Locate the cell with the specified text and output its (X, Y) center coordinate. 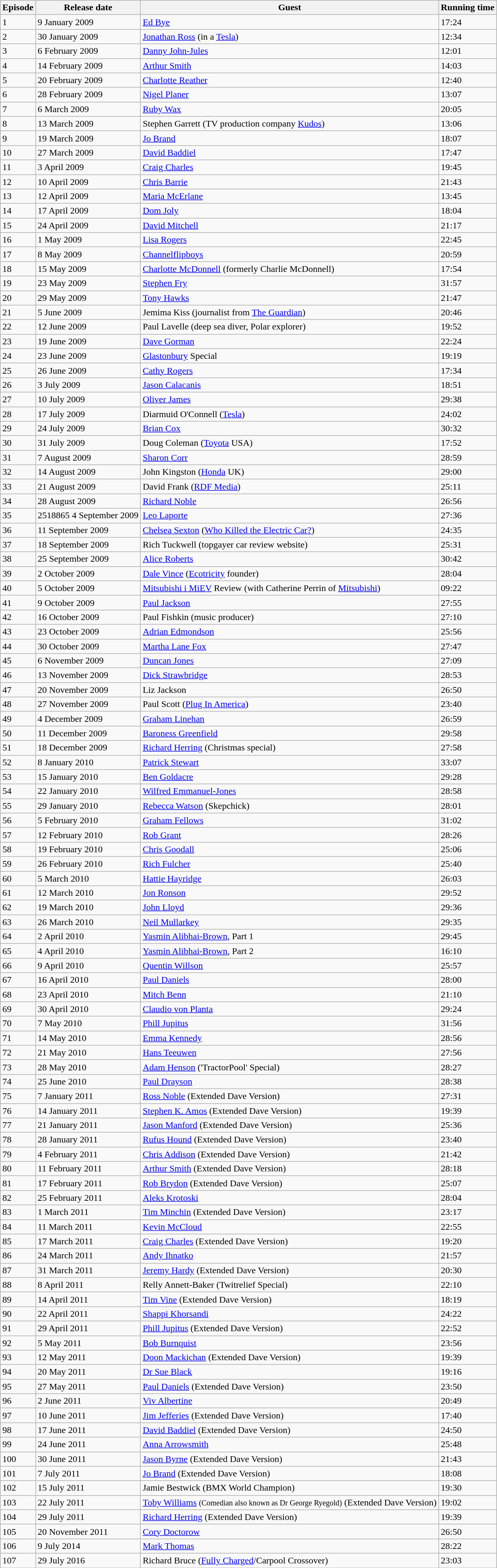
Paul Jackson (290, 602)
23 October 2009 (88, 631)
Adam Henson ('TractorPool' Special) (290, 1067)
Richard Bruce (Fully Charged/Carpool Crossover) (290, 1560)
17 March 2011 (88, 1241)
Doug Coleman (Toyota USA) (290, 443)
29 July 2011 (88, 1517)
29:38 (468, 399)
21:17 (468, 225)
70 (18, 1023)
19:30 (468, 1488)
66 (18, 966)
8 April 2011 (88, 1285)
86 (18, 1256)
47 (18, 690)
Jo Brand (Extended Dave Version) (290, 1473)
19:16 (468, 1372)
17 (18, 254)
19:19 (468, 356)
25:48 (468, 1444)
12 March 2010 (88, 893)
23 June 2009 (88, 356)
17:34 (468, 370)
12:40 (468, 80)
Paul Scott (Plug In America) (290, 704)
107 (18, 1560)
14 January 2011 (88, 1111)
22 April 2011 (88, 1314)
28:18 (468, 1169)
23:17 (468, 1212)
23 April 2010 (88, 994)
Channelflipboys (290, 254)
18:04 (468, 211)
28:26 (468, 835)
10 July 2009 (88, 399)
Toby Williams (Comedian also known as Dr George Ryegold) (Extended Dave Version) (290, 1502)
6 February 2009 (88, 51)
9 (18, 138)
20:05 (468, 109)
28 August 2009 (88, 501)
21 May 2010 (88, 1052)
13:06 (468, 124)
29:28 (468, 777)
26 June 2009 (88, 370)
29 July 2016 (88, 1560)
78 (18, 1140)
13:07 (468, 95)
Patrick Stewart (290, 762)
3 (18, 51)
31 July 2009 (88, 443)
101 (18, 1473)
22:10 (468, 1285)
24 June 2011 (88, 1444)
19 June 2009 (88, 341)
95 (18, 1386)
Charlotte Reather (290, 80)
30 October 2009 (88, 646)
29:35 (468, 922)
18:51 (468, 385)
18:08 (468, 1473)
Jeremy Hardy (Extended Dave Version) (290, 1270)
67 (18, 980)
Running time (468, 8)
Paul Drayson (290, 1081)
22:55 (468, 1227)
17 July 2009 (88, 414)
28:56 (468, 1038)
104 (18, 1517)
28:22 (468, 1546)
Viv Albertine (290, 1401)
2 (18, 37)
1 March 2011 (88, 1212)
13 November 2009 (88, 675)
46 (18, 675)
71 (18, 1038)
24:22 (468, 1314)
6 November 2009 (88, 661)
25:07 (468, 1183)
5 February 2010 (88, 820)
20:46 (468, 312)
Danny John-Jules (290, 51)
2 October 2009 (88, 574)
Cathy Rogers (290, 370)
56 (18, 820)
Glastonbury Special (290, 356)
68 (18, 994)
David Baddiel (290, 153)
103 (18, 1502)
16 April 2010 (88, 980)
Sharon Corr (290, 458)
42 (18, 617)
18 (18, 269)
12 June 2009 (88, 327)
Shappi Khorsandi (290, 1314)
31 (18, 458)
69 (18, 1009)
16 (18, 240)
52 (18, 762)
6 March 2009 (88, 109)
3 April 2009 (88, 167)
91 (18, 1328)
John Lloyd (290, 908)
7 May 2010 (88, 1023)
82 (18, 1198)
Kevin McCloud (290, 1227)
30:32 (468, 429)
Leo Laporte (290, 516)
Paul Fishkin (music producer) (290, 617)
Dr Sue Black (290, 1372)
Alice Roberts (290, 559)
Jason Manford (Extended Dave Version) (290, 1125)
5 (18, 80)
19 March 2010 (88, 908)
30 April 2010 (88, 1009)
24 (18, 356)
26 February 2010 (88, 864)
John Kingston (Honda UK) (290, 472)
18:19 (468, 1299)
Graham Fellows (290, 820)
29 May 2009 (88, 298)
14 August 2009 (88, 472)
24 March 2011 (88, 1256)
Claudio von Planta (290, 1009)
17:40 (468, 1415)
Rob Brydon (Extended Dave Version) (290, 1183)
28 (18, 414)
4 (18, 66)
41 (18, 602)
13 (18, 196)
25:11 (468, 487)
29 April 2011 (88, 1328)
31:02 (468, 820)
27 May 2011 (88, 1386)
12 April 2009 (88, 196)
64 (18, 937)
79 (18, 1154)
7 January 2011 (88, 1096)
18 December 2009 (88, 748)
28:01 (468, 806)
5 May 2011 (88, 1343)
10 April 2009 (88, 182)
23:56 (468, 1343)
Jason Calacanis (290, 385)
Guest (290, 8)
Craig Charles (290, 167)
21:10 (468, 994)
Doon Mackichan (Extended Dave Version) (290, 1358)
22 January 2010 (88, 791)
25:40 (468, 864)
Tony Hawks (290, 298)
15 July 2011 (88, 1488)
18 September 2009 (88, 545)
Mark Thomas (290, 1546)
23 May 2009 (88, 283)
80 (18, 1169)
15 January 2010 (88, 777)
Wilfred Emmanuel-Jones (290, 791)
106 (18, 1546)
43 (18, 631)
23:03 (468, 1560)
Relly Annett-Baker (Twitrelief Special) (290, 1285)
Martha Lane Fox (290, 646)
10 June 2011 (88, 1415)
Rich Tuckwell (topgayer car review website) (290, 545)
Arthur Smith (Extended Dave Version) (290, 1169)
9 October 2009 (88, 602)
Ed Bye (290, 22)
12:01 (468, 51)
17:24 (468, 22)
20 February 2009 (88, 80)
Arthur Smith (290, 66)
45 (18, 661)
25:36 (468, 1125)
29:00 (468, 472)
Hans Teeuwen (290, 1052)
15 May 2009 (88, 269)
27:31 (468, 1096)
Paul Lavelle (deep sea diver, Polar explorer) (290, 327)
28:53 (468, 675)
28:59 (468, 458)
Neil Mullarkey (290, 922)
27:55 (468, 602)
55 (18, 806)
102 (18, 1488)
96 (18, 1401)
17 June 2011 (88, 1430)
50 (18, 733)
61 (18, 893)
29:36 (468, 908)
12 (18, 182)
23:50 (468, 1386)
17:47 (468, 153)
5 October 2009 (88, 588)
1 (18, 22)
21 August 2009 (88, 487)
Episode (18, 8)
25 June 2010 (88, 1081)
7 August 2009 (88, 458)
65 (18, 951)
Release date (88, 8)
11 (18, 167)
33 (18, 487)
51 (18, 748)
Dave Gorman (290, 341)
20:30 (468, 1270)
Tim Vine (Extended Dave Version) (290, 1299)
20 November 2011 (88, 1531)
27:09 (468, 661)
14:03 (468, 66)
25:57 (468, 966)
93 (18, 1358)
Richard Noble (290, 501)
Stephen Garrett (TV production company Kudos) (290, 124)
Dom Joly (290, 211)
27 November 2009 (88, 704)
88 (18, 1285)
09:22 (468, 588)
63 (18, 922)
8 January 2010 (88, 762)
Anna Arrowsmith (290, 1444)
25:06 (468, 849)
11 September 2009 (88, 530)
30:42 (468, 559)
21:47 (468, 298)
32 (18, 472)
14 (18, 211)
40 (18, 588)
Tim Minchin (Extended Dave Version) (290, 1212)
26:03 (468, 878)
84 (18, 1227)
Lisa Rogers (290, 240)
28 February 2009 (88, 95)
23 (18, 341)
9 January 2009 (88, 22)
Jemima Kiss (journalist from The Guardian) (290, 312)
28 May 2010 (88, 1067)
26:59 (468, 719)
48 (18, 704)
Jason Byrne (Extended Dave Version) (290, 1459)
17:54 (468, 269)
Rebecca Watson (Skepchick) (290, 806)
24:50 (468, 1430)
81 (18, 1183)
22:45 (468, 240)
20:59 (468, 254)
Duncan Jones (290, 661)
105 (18, 1531)
9 April 2010 (88, 966)
21:42 (468, 1154)
24:35 (468, 530)
90 (18, 1314)
David Baddiel (Extended Dave Version) (290, 1430)
Yasmin Alibhai-Brown, Part 2 (290, 951)
13:45 (468, 196)
David Frank (RDF Media) (290, 487)
36 (18, 530)
7 (18, 109)
Mitsubishi i MiEV Review (with Catherine Perrin of Mitsubishi) (290, 588)
20 May 2011 (88, 1372)
26 (18, 385)
73 (18, 1067)
25 (18, 370)
62 (18, 908)
28 January 2011 (88, 1140)
Emma Kennedy (290, 1038)
53 (18, 777)
19 February 2010 (88, 849)
16:10 (468, 951)
Paul Daniels (290, 980)
27 (18, 399)
30 (18, 443)
Liz Jackson (290, 690)
27:36 (468, 516)
29 (18, 429)
19 (18, 283)
Ross Noble (Extended Dave Version) (290, 1096)
9 July 2014 (88, 1546)
22 July 2011 (88, 1502)
Paul Daniels (Extended Dave Version) (290, 1386)
54 (18, 791)
24:02 (468, 414)
Jamie Bestwick (BMX World Champion) (290, 1488)
17:52 (468, 443)
25 September 2009 (88, 559)
92 (18, 1343)
Nigel Planer (290, 95)
29:58 (468, 733)
29:24 (468, 1009)
14 May 2010 (88, 1038)
89 (18, 1299)
27:58 (468, 748)
8 May 2009 (88, 254)
57 (18, 835)
Brian Cox (290, 429)
26:56 (468, 501)
21:57 (468, 1256)
Stephen Fry (290, 283)
94 (18, 1372)
Chelsea Sexton (Who Killed the Electric Car?) (290, 530)
12 May 2011 (88, 1358)
14 February 2009 (88, 66)
15 (18, 225)
30 June 2011 (88, 1459)
28:00 (468, 980)
Ben Goldacre (290, 777)
29:45 (468, 937)
60 (18, 878)
5 March 2010 (88, 878)
4 December 2009 (88, 719)
Rob Grant (290, 835)
Richard Herring (Extended Dave Version) (290, 1517)
76 (18, 1111)
27:47 (468, 646)
Rich Fulcher (290, 864)
Yasmin Alibhai-Brown, Part 1 (290, 937)
49 (18, 719)
Jonathan Ross (in a Tesla) (290, 37)
83 (18, 1212)
21 January 2011 (88, 1125)
24 April 2009 (88, 225)
29:52 (468, 893)
Oliver James (290, 399)
Andy Ihnatko (290, 1256)
5 June 2009 (88, 312)
26 March 2010 (88, 922)
Phill Jupitus (Extended Dave Version) (290, 1328)
19:52 (468, 327)
29 January 2010 (88, 806)
30 January 2009 (88, 37)
20:49 (468, 1401)
Chris Goodall (290, 849)
19:45 (468, 167)
22 (18, 327)
Craig Charles (Extended Dave Version) (290, 1241)
74 (18, 1081)
25 February 2011 (88, 1198)
Dale Vince (Ecotricity founder) (290, 574)
Ruby Wax (290, 109)
31 March 2011 (88, 1270)
Stephen K. Amos (Extended Dave Version) (290, 1111)
Adrian Edmondson (290, 631)
27:56 (468, 1052)
Diarmuid O'Connell (Tesla) (290, 414)
22:24 (468, 341)
Cory Doctorow (290, 1531)
17 February 2011 (88, 1183)
20 (18, 298)
14 April 2011 (88, 1299)
Bob Burnquist (290, 1343)
33:07 (468, 762)
19:02 (468, 1502)
12:34 (468, 37)
12 February 2010 (88, 835)
34 (18, 501)
10 (18, 153)
Jo Brand (290, 138)
Charlotte McDonnell (formerly Charlie McDonnell) (290, 269)
37 (18, 545)
11 December 2009 (88, 733)
Dick Strawbridge (290, 675)
Quentin Willson (290, 966)
87 (18, 1270)
David Mitchell (290, 225)
2 April 2010 (88, 937)
Richard Herring (Christmas special) (290, 748)
6 (18, 95)
44 (18, 646)
11 February 2011 (88, 1169)
Rufus Hound (Extended Dave Version) (290, 1140)
99 (18, 1444)
Jon Ronson (290, 893)
8 (18, 124)
Chris Addison (Extended Dave Version) (290, 1154)
21 (18, 312)
77 (18, 1125)
1 May 2009 (88, 240)
31:57 (468, 283)
13 March 2009 (88, 124)
25:31 (468, 545)
4 February 2011 (88, 1154)
17 April 2009 (88, 211)
3 July 2009 (88, 385)
18:07 (468, 138)
75 (18, 1096)
98 (18, 1430)
31:56 (468, 1023)
97 (18, 1415)
Chris Barrie (290, 182)
11 March 2011 (88, 1227)
22:52 (468, 1328)
58 (18, 849)
85 (18, 1241)
Baroness Greenfield (290, 733)
19:20 (468, 1241)
20 November 2009 (88, 690)
Aleks Krotoski (290, 1198)
Hattie Hayridge (290, 878)
Jim Jefferies (Extended Dave Version) (290, 1415)
27:10 (468, 617)
28:38 (468, 1081)
24 July 2009 (88, 429)
4 April 2010 (88, 951)
28:27 (468, 1067)
27 March 2009 (88, 153)
Mitch Benn (290, 994)
Maria McErlane (290, 196)
100 (18, 1459)
7 July 2011 (88, 1473)
59 (18, 864)
19 March 2009 (88, 138)
35 (18, 516)
Phill Jupitus (290, 1023)
Graham Linehan (290, 719)
28:58 (468, 791)
72 (18, 1052)
39 (18, 574)
2 June 2011 (88, 1401)
2518865 4 September 2009 (88, 516)
25:56 (468, 631)
16 October 2009 (88, 617)
38 (18, 559)
